Locate the cell with the specified text and output its [x, y] center coordinate. 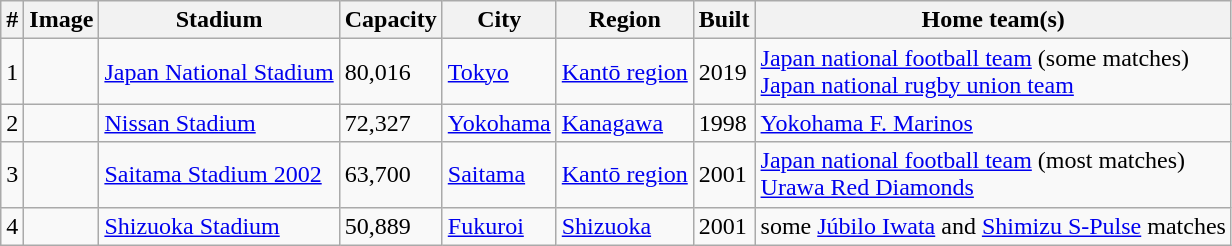
Shizuoka [624, 226]
Region [624, 20]
Stadium [219, 20]
Built [724, 20]
1 [12, 72]
80,016 [390, 72]
Japan national football team (most matches)Urawa Red Diamonds [993, 174]
City [499, 20]
# [12, 20]
Shizuoka Stadium [219, 226]
3 [12, 174]
72,327 [390, 123]
Capacity [390, 20]
Japan National Stadium [219, 72]
Saitama Stadium 2002 [219, 174]
1998 [724, 123]
Nissan Stadium [219, 123]
Saitama [499, 174]
Fukuroi [499, 226]
2 [12, 123]
Home team(s) [993, 20]
Yokohama [499, 123]
Tokyo [499, 72]
Kanagawa [624, 123]
2019 [724, 72]
4 [12, 226]
Yokohama F. Marinos [993, 123]
63,700 [390, 174]
some Júbilo Iwata and Shimizu S-Pulse matches [993, 226]
Japan national football team (some matches)Japan national rugby union team [993, 72]
Image [62, 20]
50,889 [390, 226]
